Extract the [x, y] coordinate from the center of the cell holding the provided text.  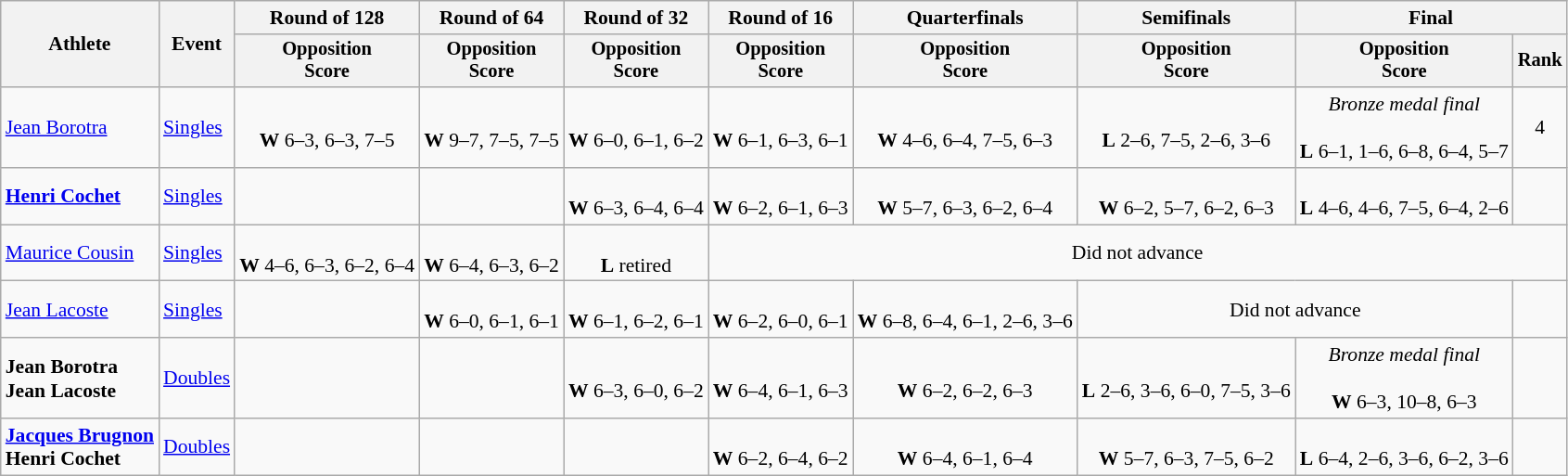
Jean Borotra [80, 128]
Jean Lacoste [80, 310]
W 4–6, 6–4, 7–5, 6–3 [965, 128]
W 5–7, 6–3, 6–2, 6–4 [965, 197]
W 6–1, 6–2, 6–1 [636, 310]
W 6–3, 6–3, 7–5 [326, 128]
L 2–6, 7–5, 2–6, 3–6 [1187, 128]
L retired [636, 252]
Athlete [80, 45]
Final [1432, 18]
L 2–6, 3–6, 6–0, 7–5, 3–6 [1187, 379]
W 6–4, 6–3, 6–2 [491, 252]
Bronze medal final L 6–1, 1–6, 6–8, 6–4, 5–7 [1404, 128]
Round of 128 [326, 18]
W 6–2, 5–7, 6–2, 6–3 [1187, 197]
L 4–6, 4–6, 7–5, 6–4, 2–6 [1404, 197]
W 5–7, 6–3, 7–5, 6–2 [1187, 447]
Semifinals [1187, 18]
Jacques Brugnon Henri Cochet [80, 447]
Henri Cochet [80, 197]
W 6–0, 6–1, 6–2 [636, 128]
W 9–7, 7–5, 7–5 [491, 128]
4 [1540, 128]
W 6–2, 6–1, 6–3 [781, 197]
L 6–4, 2–6, 3–6, 6–2, 3–6 [1404, 447]
W 6–2, 6–0, 6–1 [781, 310]
Bronze medal final W 6–3, 10–8, 6–3 [1404, 379]
Round of 64 [491, 18]
W 6–2, 6–4, 6–2 [781, 447]
Jean Borotra Jean Lacoste [80, 379]
Quarterfinals [965, 18]
Rank [1540, 61]
Round of 32 [636, 18]
Maurice Cousin [80, 252]
W 6–3, 6–4, 6–4 [636, 197]
W 6–4, 6–1, 6–4 [965, 447]
W 6–1, 6–3, 6–1 [781, 128]
W 6–0, 6–1, 6–1 [491, 310]
Event [197, 45]
W 6–8, 6–4, 6–1, 2–6, 3–6 [965, 310]
W 6–2, 6–2, 6–3 [965, 379]
W 6–3, 6–0, 6–2 [636, 379]
Round of 16 [781, 18]
W 6–4, 6–1, 6–3 [781, 379]
W 4–6, 6–3, 6–2, 6–4 [326, 252]
